Extract the [X, Y] coordinate from the center of the cell holding the provided text.  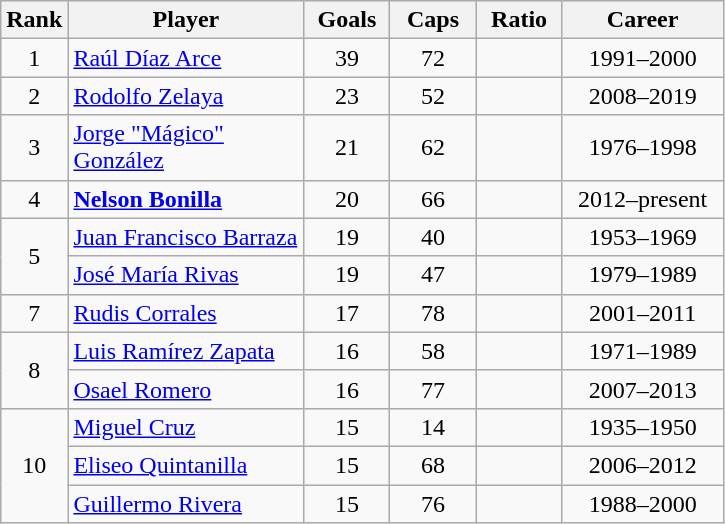
Luis Ramírez Zapata [186, 351]
2008–2019 [642, 96]
1953–1969 [642, 237]
Rodolfo Zelaya [186, 96]
23 [347, 96]
21 [347, 148]
2001–2011 [642, 313]
47 [433, 275]
Osael Romero [186, 389]
Ratio [519, 20]
58 [433, 351]
14 [433, 427]
10 [34, 465]
2007–2013 [642, 389]
1988–2000 [642, 503]
Nelson Bonilla [186, 199]
1971–1989 [642, 351]
1979–1989 [642, 275]
76 [433, 503]
Caps [433, 20]
Rank [34, 20]
Career [642, 20]
40 [433, 237]
7 [34, 313]
Goals [347, 20]
4 [34, 199]
Juan Francisco Barraza [186, 237]
Raúl Díaz Arce [186, 58]
Rudis Corrales [186, 313]
5 [34, 256]
Guillermo Rivera [186, 503]
66 [433, 199]
1935–1950 [642, 427]
2006–2012 [642, 465]
78 [433, 313]
1976–1998 [642, 148]
72 [433, 58]
2012–present [642, 199]
68 [433, 465]
Player [186, 20]
8 [34, 370]
Eliseo Quintanilla [186, 465]
20 [347, 199]
17 [347, 313]
3 [34, 148]
1 [34, 58]
José María Rivas [186, 275]
77 [433, 389]
39 [347, 58]
2 [34, 96]
Jorge "Mágico" González [186, 148]
62 [433, 148]
Miguel Cruz [186, 427]
52 [433, 96]
1991–2000 [642, 58]
